Return (x, y) of the center of cell containing provided text 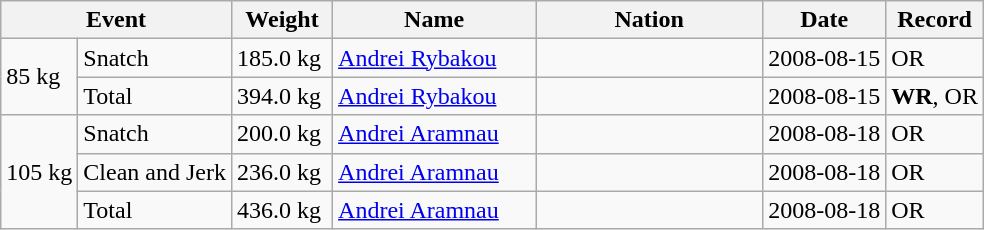
Nation (650, 20)
Date (824, 20)
Clean and Jerk (155, 172)
Event (116, 20)
200.0 kg (282, 134)
Name (434, 20)
236.0 kg (282, 172)
436.0 kg (282, 210)
85 kg (40, 77)
185.0 kg (282, 58)
105 kg (40, 172)
394.0 kg (282, 96)
WR, OR (935, 96)
Record (935, 20)
Weight (282, 20)
